Scan for the cell matching the given text and deliver its (X, Y) coordinate at center. 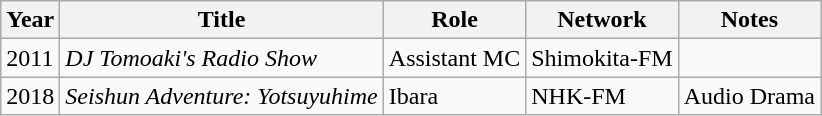
Notes (749, 20)
Ibara (454, 96)
2018 (30, 96)
NHK-FM (602, 96)
2011 (30, 58)
Role (454, 20)
Title (222, 20)
Shimokita-FM (602, 58)
Year (30, 20)
Seishun Adventure: Yotsuyuhime (222, 96)
Assistant MC (454, 58)
Audio Drama (749, 96)
Network (602, 20)
DJ Tomoaki's Radio Show (222, 58)
